Determine the (x, y) coordinate at the center of the cell enclosing the given text.  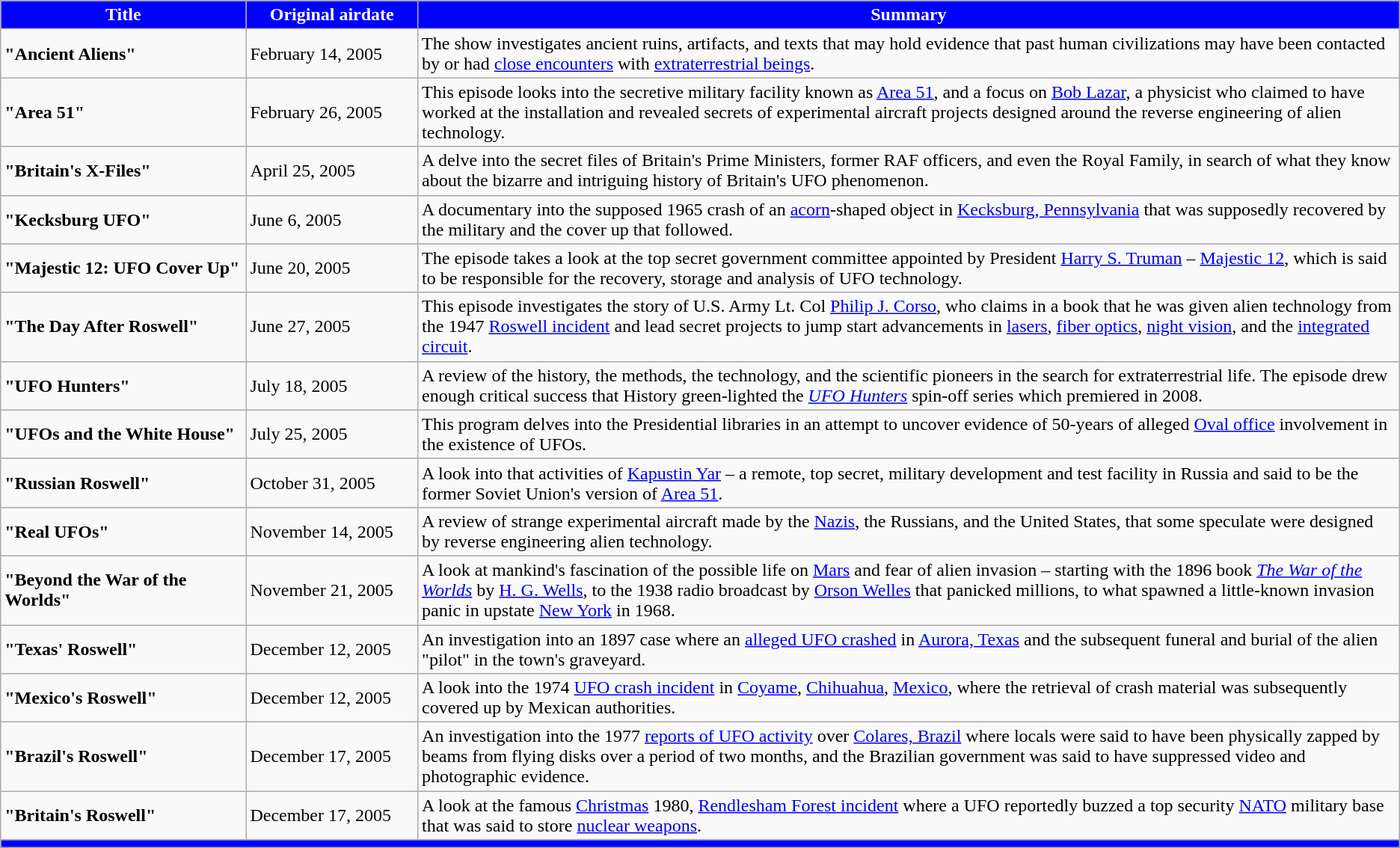
"Mexico's Roswell" (123, 698)
Summary (909, 15)
April 25, 2005 (332, 170)
"Majestic 12: UFO Cover Up" (123, 268)
February 14, 2005 (332, 54)
"Ancient Aliens" (123, 54)
"Texas' Roswell" (123, 649)
November 14, 2005 (332, 531)
November 21, 2005 (332, 590)
Title (123, 15)
"Real UFOs" (123, 531)
"Beyond the War of the Worlds" (123, 590)
"UFOs and the White House" (123, 434)
"Britain's Roswell" (123, 815)
"Britain's X-Files" (123, 170)
February 26, 2005 (332, 112)
"Brazil's Roswell" (123, 757)
June 6, 2005 (332, 220)
June 20, 2005 (332, 268)
July 25, 2005 (332, 434)
"Area 51" (123, 112)
July 18, 2005 (332, 386)
"Kecksburg UFO" (123, 220)
June 27, 2005 (332, 327)
October 31, 2005 (332, 483)
Original airdate (332, 15)
"Russian Roswell" (123, 483)
"The Day After Roswell" (123, 327)
"UFO Hunters" (123, 386)
